Provide the (X, Y) coordinate of the cell's center where the given text is located.  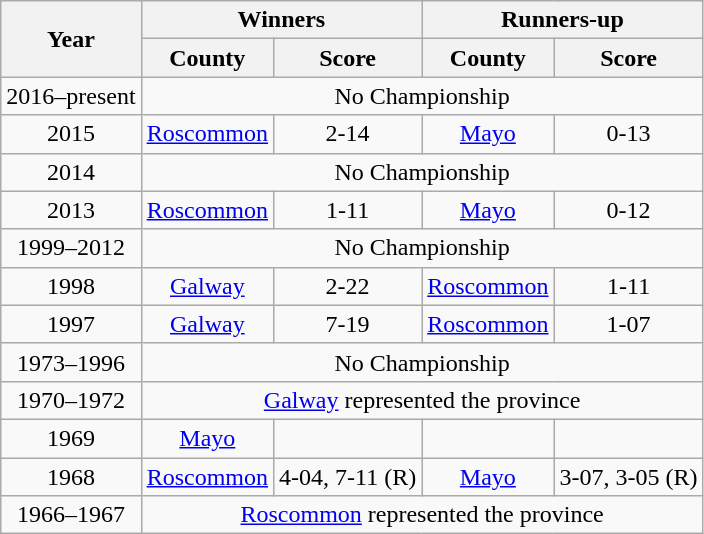
1969 (71, 438)
Galway represented the province (422, 400)
2014 (71, 172)
1970–1972 (71, 400)
2-22 (348, 286)
Winners (282, 20)
2015 (71, 134)
1-07 (628, 324)
1966–1967 (71, 515)
1997 (71, 324)
7-19 (348, 324)
4-04, 7-11 (R) (348, 477)
1999–2012 (71, 248)
0-13 (628, 134)
Runners-up (562, 20)
Year (71, 39)
1973–1996 (71, 362)
2-14 (348, 134)
Roscommon represented the province (422, 515)
1998 (71, 286)
1968 (71, 477)
2013 (71, 210)
2016–present (71, 96)
3-07, 3-05 (R) (628, 477)
0-12 (628, 210)
